Find where the given text appears and provide that cell's center as [x, y] coordinate. 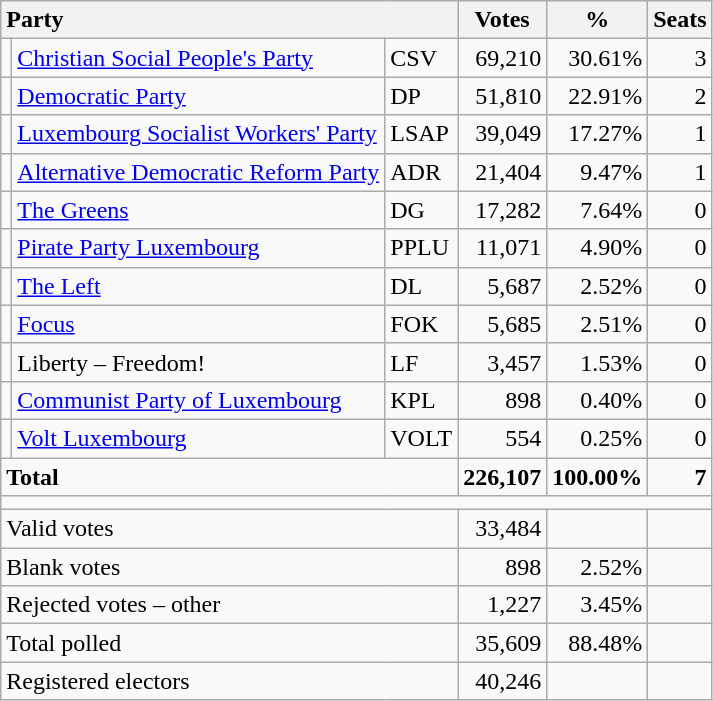
17,282 [502, 210]
1.53% [598, 362]
39,049 [502, 134]
The Left [198, 286]
Rejected votes – other [230, 605]
Pirate Party Luxembourg [198, 248]
Alternative Democratic Reform Party [198, 172]
88.48% [598, 643]
33,484 [502, 529]
22.91% [598, 96]
11,071 [502, 248]
Volt Luxembourg [198, 438]
DG [422, 210]
30.61% [598, 58]
% [598, 20]
35,609 [502, 643]
Blank votes [230, 567]
PPLU [422, 248]
100.00% [598, 477]
2 [680, 96]
40,246 [502, 681]
VOLT [422, 438]
554 [502, 438]
KPL [422, 400]
Democratic Party [198, 96]
69,210 [502, 58]
Valid votes [230, 529]
DL [422, 286]
5,687 [502, 286]
Seats [680, 20]
1,227 [502, 605]
FOK [422, 324]
0.40% [598, 400]
Liberty – Freedom! [198, 362]
5,685 [502, 324]
Luxembourg Socialist Workers' Party [198, 134]
ADR [422, 172]
Communist Party of Luxembourg [198, 400]
Christian Social People's Party [198, 58]
3 [680, 58]
4.90% [598, 248]
17.27% [598, 134]
CSV [422, 58]
LF [422, 362]
7 [680, 477]
LSAP [422, 134]
Party [230, 20]
DP [422, 96]
2.51% [598, 324]
51,810 [502, 96]
9.47% [598, 172]
3,457 [502, 362]
The Greens [198, 210]
0.25% [598, 438]
7.64% [598, 210]
Total [230, 477]
Registered electors [230, 681]
Focus [198, 324]
Votes [502, 20]
21,404 [502, 172]
226,107 [502, 477]
Total polled [230, 643]
3.45% [598, 605]
